Search for the cell housing the specified text and yield its [x, y] center coordinate. 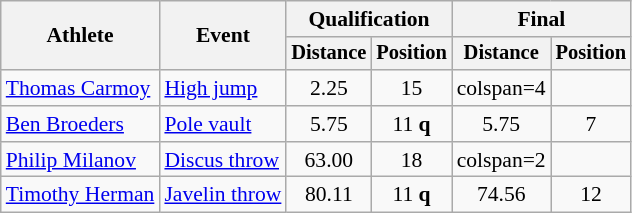
2.25 [328, 88]
Final [542, 19]
colspan=2 [502, 160]
63.00 [328, 160]
7 [591, 124]
Timothy Herman [80, 195]
High jump [222, 88]
74.56 [502, 195]
Qualification [368, 19]
Pole vault [222, 124]
Javelin throw [222, 195]
Ben Broeders [80, 124]
15 [411, 88]
18 [411, 160]
Thomas Carmoy [80, 88]
Discus throw [222, 160]
Athlete [80, 36]
80.11 [328, 195]
Philip Milanov [80, 160]
Event [222, 36]
12 [591, 195]
colspan=4 [502, 88]
